Find where the given text appears and provide that cell's center as (x, y) coordinate. 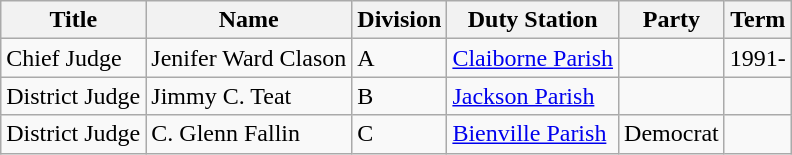
B (400, 96)
Jackson Parish (533, 96)
A (400, 58)
C (400, 134)
Bienville Parish (533, 134)
Division (400, 20)
Title (74, 20)
Party (672, 20)
Chief Judge (74, 58)
Name (249, 20)
Jimmy C. Teat (249, 96)
Claiborne Parish (533, 58)
Duty Station (533, 20)
Jenifer Ward Clason (249, 58)
Term (758, 20)
Democrat (672, 134)
1991- (758, 58)
C. Glenn Fallin (249, 134)
